Extract the (X, Y) coordinate from the center of the cell holding the provided text.  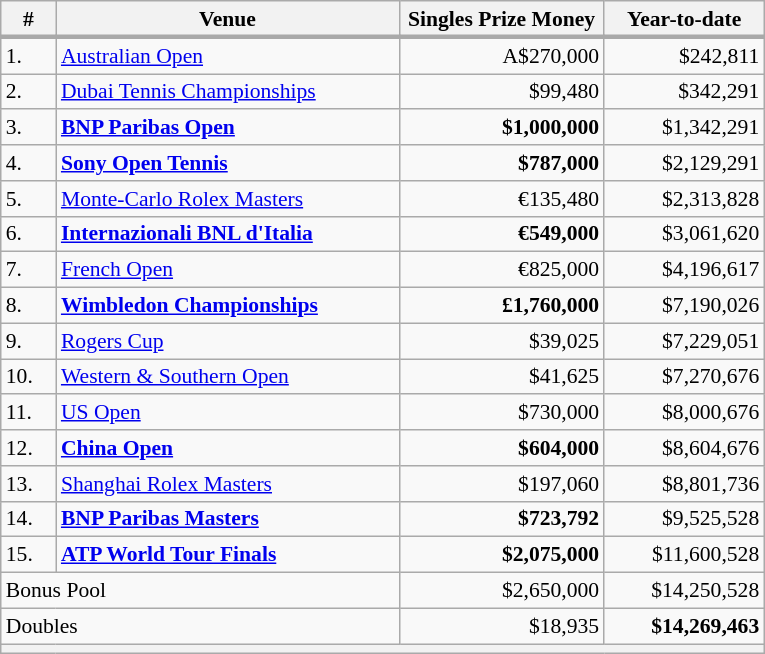
Doubles (200, 626)
14. (28, 519)
Western & Southern Open (228, 377)
A$270,000 (502, 56)
Rogers Cup (228, 341)
$7,190,026 (684, 306)
3. (28, 128)
$9,525,528 (684, 519)
$14,269,463 (684, 626)
Bonus Pool (200, 591)
12. (28, 448)
$342,291 (684, 92)
$242,811 (684, 56)
Dubai Tennis Championships (228, 92)
BNP Paribas Masters (228, 519)
Sony Open Tennis (228, 163)
$723,792 (502, 519)
$7,270,676 (684, 377)
15. (28, 555)
Internazionali BNL d'Italia (228, 234)
$197,060 (502, 484)
$8,000,676 (684, 413)
$39,025 (502, 341)
8. (28, 306)
11. (28, 413)
$730,000 (502, 413)
Venue (228, 19)
$2,075,000 (502, 555)
£1,760,000 (502, 306)
2. (28, 92)
4. (28, 163)
$2,129,291 (684, 163)
1. (28, 56)
10. (28, 377)
€549,000 (502, 234)
ATP World Tour Finals (228, 555)
$1,000,000 (502, 128)
BNP Paribas Open (228, 128)
$99,480 (502, 92)
$2,313,828 (684, 199)
$4,196,617 (684, 270)
$2,650,000 (502, 591)
$787,000 (502, 163)
$18,935 (502, 626)
6. (28, 234)
Wimbledon Championships (228, 306)
€825,000 (502, 270)
Australian Open (228, 56)
9. (28, 341)
$7,229,051 (684, 341)
Year-to-date (684, 19)
7. (28, 270)
5. (28, 199)
$8,801,736 (684, 484)
Singles Prize Money (502, 19)
$3,061,620 (684, 234)
13. (28, 484)
# (28, 19)
$41,625 (502, 377)
$14,250,528 (684, 591)
Monte-Carlo Rolex Masters (228, 199)
China Open (228, 448)
US Open (228, 413)
€135,480 (502, 199)
Shanghai Rolex Masters (228, 484)
$11,600,528 (684, 555)
$604,000 (502, 448)
$1,342,291 (684, 128)
French Open (228, 270)
$8,604,676 (684, 448)
